From the cell containing the given text, extract its center point as [X, Y] coordinate. 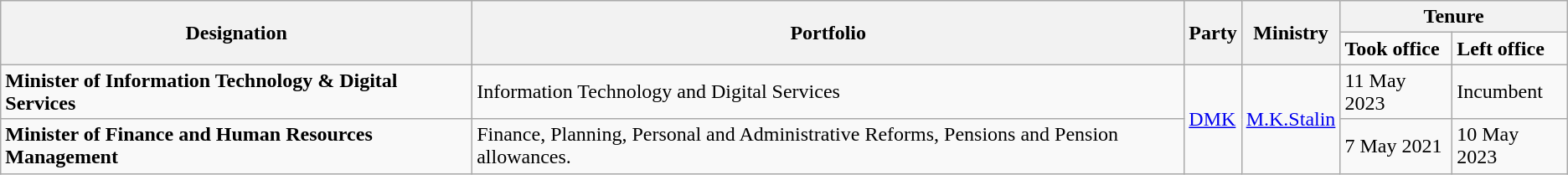
Party [1213, 33]
Information Technology and Digital Services [828, 92]
Finance, Planning, Personal and Administrative Reforms, Pensions and Pension allowances. [828, 146]
10 May 2023 [1510, 146]
Took office [1396, 49]
Tenure [1454, 17]
DMK [1213, 119]
7 May 2021 [1396, 146]
Minister of Finance and Human Resources Management [236, 146]
Portfolio [828, 33]
Incumbent [1510, 92]
Left office [1510, 49]
Designation [236, 33]
11 May 2023 [1396, 92]
M.K.Stalin [1291, 119]
Minister of Information Technology & Digital Services [236, 92]
Ministry [1291, 33]
